Identify which cell holds the provided text, then report its (X, Y) central coordinate. 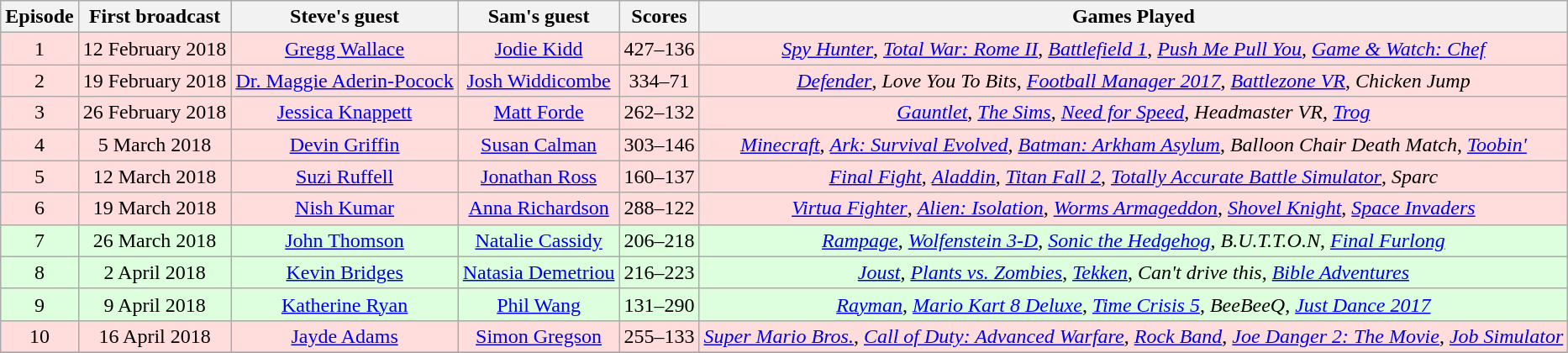
26 March 2018 (155, 240)
Minecraft, Ark: Survival Evolved, Batman: Arkham Asylum, Balloon Chair Death Match, Toobin' (1134, 145)
26 February 2018 (155, 113)
12 February 2018 (155, 49)
3 (39, 113)
Suzi Ruffell (345, 176)
Anna Richardson (539, 208)
4 (39, 145)
Natasia Demetriou (539, 272)
Spy Hunter, Total War: Rome II, Battlefield 1, Push Me Pull You, Game & Watch: Chef (1134, 49)
6 (39, 208)
Dr. Maggie Aderin-Pocock (345, 81)
9 (39, 304)
131–290 (659, 304)
John Thomson (345, 240)
Devin Griffin (345, 145)
288–122 (659, 208)
Steve's guest (345, 17)
334–71 (659, 81)
Jessica Knappett (345, 113)
255–133 (659, 336)
2 April 2018 (155, 272)
427–136 (659, 49)
Virtua Fighter, Alien: Isolation, Worms Armageddon, Shovel Knight, Space Invaders (1134, 208)
Susan Calman (539, 145)
Simon Gregson (539, 336)
Jayde Adams (345, 336)
First broadcast (155, 17)
303–146 (659, 145)
Nish Kumar (345, 208)
Games Played (1134, 17)
7 (39, 240)
Kevin Bridges (345, 272)
Katherine Ryan (345, 304)
Joust, Plants vs. Zombies, Tekken, Can't drive this, Bible Adventures (1134, 272)
8 (39, 272)
Defender, Love You To Bits, Football Manager 2017, Battlezone VR, Chicken Jump (1134, 81)
160–137 (659, 176)
262–132 (659, 113)
16 April 2018 (155, 336)
Natalie Cassidy (539, 240)
5 March 2018 (155, 145)
2 (39, 81)
Jonathan Ross (539, 176)
12 March 2018 (155, 176)
Scores (659, 17)
Gregg Wallace (345, 49)
Josh Widdicombe (539, 81)
216–223 (659, 272)
1 (39, 49)
Jodie Kidd (539, 49)
Sam's guest (539, 17)
Episode (39, 17)
206–218 (659, 240)
9 April 2018 (155, 304)
Super Mario Bros., Call of Duty: Advanced Warfare, Rock Band, Joe Danger 2: The Movie, Job Simulator (1134, 336)
10 (39, 336)
Matt Forde (539, 113)
5 (39, 176)
19 February 2018 (155, 81)
Rampage, Wolfenstein 3-D, Sonic the Hedgehog, B.U.T.T.O.N, Final Furlong (1134, 240)
Gauntlet, The Sims, Need for Speed, Headmaster VR, Trog (1134, 113)
19 March 2018 (155, 208)
Rayman, Mario Kart 8 Deluxe, Time Crisis 5, BeeBeeQ, Just Dance 2017 (1134, 304)
Final Fight, Aladdin, Titan Fall 2, Totally Accurate Battle Simulator, Sparc (1134, 176)
Phil Wang (539, 304)
